Scan for the cell matching the given text and deliver its [x, y] coordinate at center. 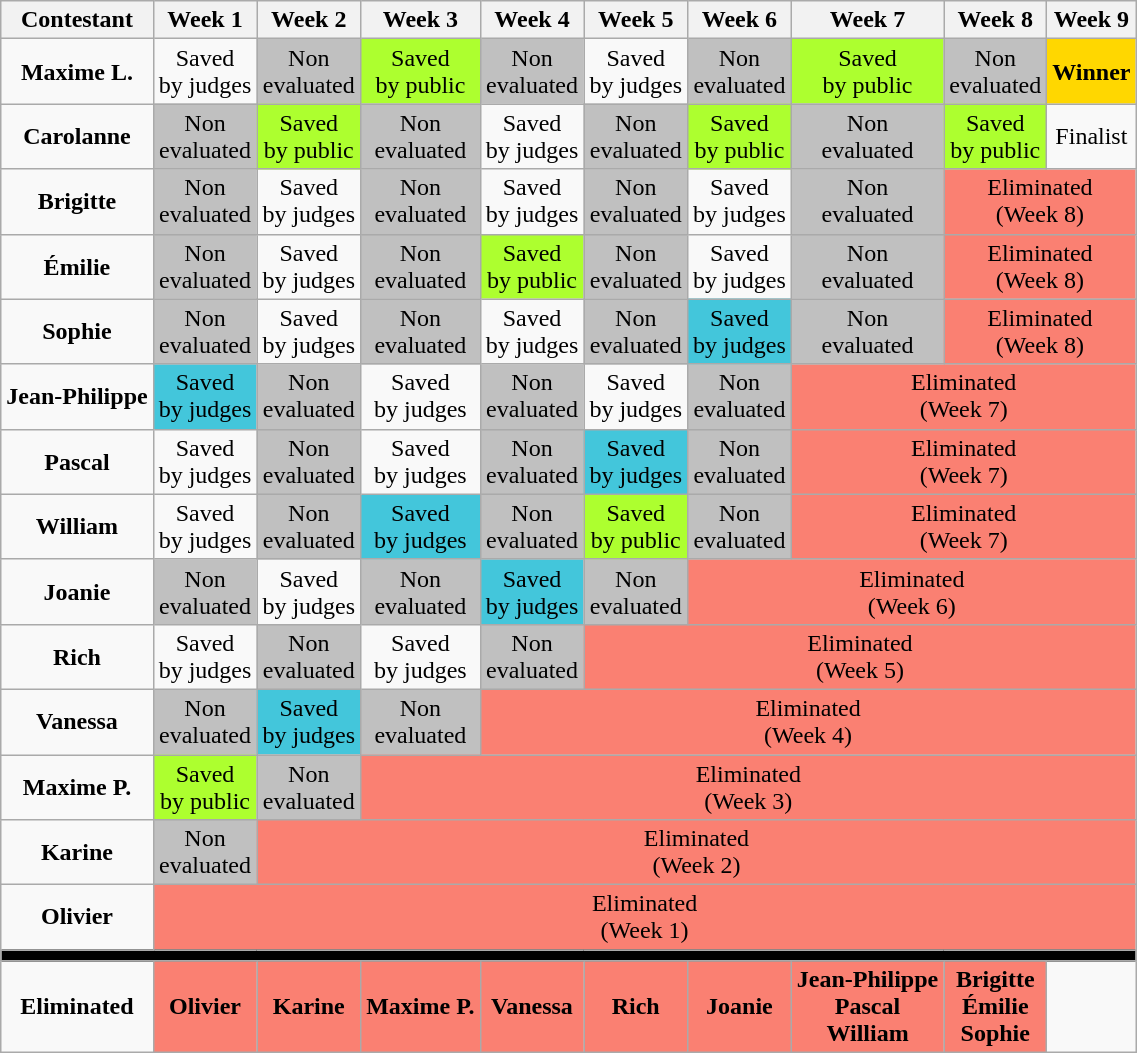
Carolanne [77, 136]
Sophie [77, 332]
Week 5 [636, 20]
Winner [1092, 72]
Jean-Philippe Pascal William [867, 1007]
Brigitte [77, 202]
William [77, 526]
Jean-Philippe [77, 396]
Eliminated (Week 1) [644, 918]
Eliminated (Week 2) [696, 852]
Week 6 [740, 20]
Week 1 [205, 20]
Eliminated (Week 4) [808, 722]
Finalist [1092, 136]
Week 3 [420, 20]
Week 8 [996, 20]
Eliminated (Week 3) [748, 786]
Pascal [77, 462]
Maxime L. [77, 72]
Week 7 [867, 20]
Eliminated (Week 5) [860, 656]
Émilie [77, 266]
Eliminated (Week 6) [912, 592]
Week 4 [532, 20]
Contestant [77, 20]
Week 9 [1092, 20]
Week 2 [309, 20]
Eliminated [77, 1007]
Brigitte Émilie Sophie [996, 1007]
